Output the (x, y) coordinate of the center of the cell containing the given text.  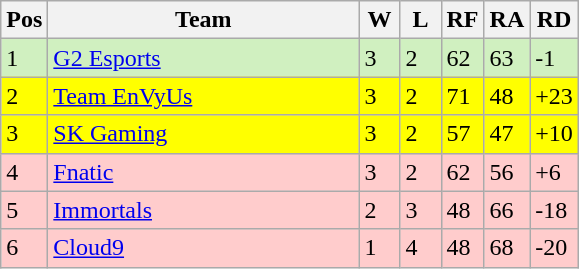
57 (462, 134)
56 (507, 172)
71 (462, 96)
47 (507, 134)
RD (554, 20)
5 (24, 210)
RA (507, 20)
-20 (554, 248)
-18 (554, 210)
-1 (554, 58)
+10 (554, 134)
W (380, 20)
68 (507, 248)
Immortals (204, 210)
Pos (24, 20)
+6 (554, 172)
Fnatic (204, 172)
6 (24, 248)
L (420, 20)
63 (507, 58)
66 (507, 210)
G2 Esports (204, 58)
Team EnVyUs (204, 96)
Cloud9 (204, 248)
SK Gaming (204, 134)
RF (462, 20)
+23 (554, 96)
Team (204, 20)
